Locate the cell with the specified text and output its [X, Y] center coordinate. 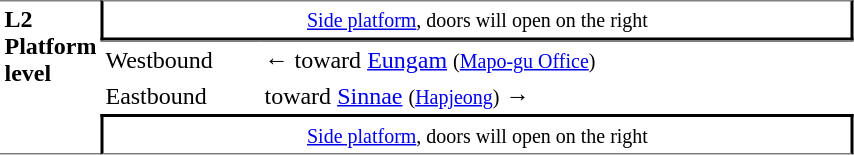
Eastbound [180, 96]
toward Sinnae (Hapjeong) → [557, 96]
Westbound [180, 59]
← toward Eungam (Mapo-gu Office) [557, 59]
L2Platform level [50, 77]
